Capture the cell that displays the provided text and extract its (X, Y) central coordinate. 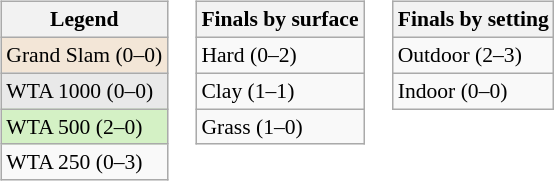
WTA 1000 (0–0) (84, 91)
Clay (1–1) (280, 91)
Finals by setting (474, 20)
Outdoor (2–3) (474, 55)
Grand Slam (0–0) (84, 55)
Finals by surface (280, 20)
Grass (1–0) (280, 127)
Indoor (0–0) (474, 91)
WTA 500 (2–0) (84, 127)
Legend (84, 20)
Hard (0–2) (280, 55)
WTA 250 (0–3) (84, 162)
